From the cell containing the given text, extract its center point as [X, Y] coordinate. 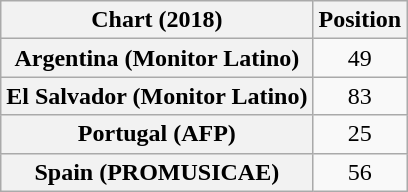
Position [360, 20]
Spain (PROMUSICAE) [157, 172]
Portugal (AFP) [157, 134]
El Salvador (Monitor Latino) [157, 96]
Argentina (Monitor Latino) [157, 58]
49 [360, 58]
83 [360, 96]
Chart (2018) [157, 20]
25 [360, 134]
56 [360, 172]
